Pinpoint the cell where the given text exists, returning its [X, Y] midpoint coordinate. 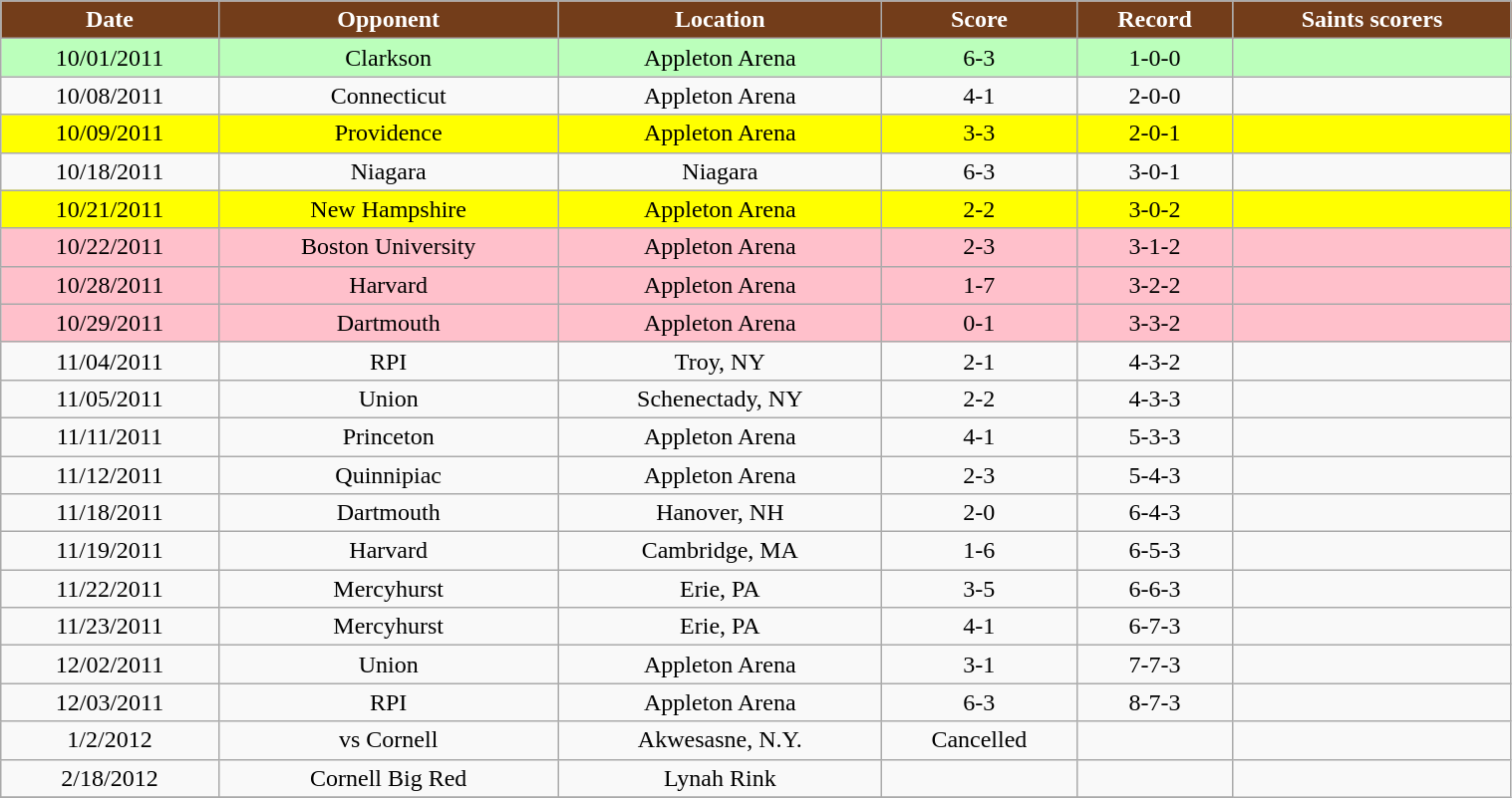
6-7-3 [1154, 627]
11/04/2011 [110, 361]
3-5 [980, 589]
3-3-2 [1154, 323]
2-0-1 [1154, 133]
Providence [389, 133]
4-3-3 [1154, 399]
Troy, NY [720, 361]
11/23/2011 [110, 627]
1-7 [980, 285]
1-0-0 [1154, 58]
Schenectady, NY [720, 399]
10/18/2011 [110, 171]
4-3-2 [1154, 361]
6-4-3 [1154, 513]
6-6-3 [1154, 589]
2/18/2012 [110, 778]
5-4-3 [1154, 475]
10/28/2011 [110, 285]
New Hampshire [389, 209]
11/05/2011 [110, 399]
10/08/2011 [110, 96]
10/09/2011 [110, 133]
11/18/2011 [110, 513]
Boston University [389, 247]
10/01/2011 [110, 58]
11/22/2011 [110, 589]
10/21/2011 [110, 209]
11/11/2011 [110, 436]
2-0-0 [1154, 96]
Clarkson [389, 58]
Saints scorers [1371, 20]
2-1 [980, 361]
8-7-3 [1154, 702]
Score [980, 20]
Cancelled [980, 740]
12/03/2011 [110, 702]
1/2/2012 [110, 740]
vs Cornell [389, 740]
3-0-1 [1154, 171]
Akwesasne, N.Y. [720, 740]
3-3 [980, 133]
3-0-2 [1154, 209]
5-3-3 [1154, 436]
6-5-3 [1154, 551]
0-1 [980, 323]
7-7-3 [1154, 665]
Cambridge, MA [720, 551]
Princeton [389, 436]
11/19/2011 [110, 551]
10/22/2011 [110, 247]
Hanover, NH [720, 513]
3-1-2 [1154, 247]
2-0 [980, 513]
Location [720, 20]
Record [1154, 20]
Opponent [389, 20]
10/29/2011 [110, 323]
Date [110, 20]
1-6 [980, 551]
Connecticut [389, 96]
Quinnipiac [389, 475]
Cornell Big Red [389, 778]
3-1 [980, 665]
Lynah Rink [720, 778]
11/12/2011 [110, 475]
3-2-2 [1154, 285]
12/02/2011 [110, 665]
